Search for the cell housing the specified text and yield its (X, Y) center coordinate. 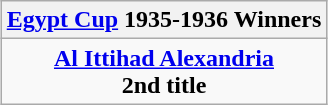
Egypt Cup 1935-1936 Winners (164, 20)
Al Ittihad Alexandria2nd title (164, 72)
